Extract the [x, y] coordinate from the center of the cell holding the provided text.  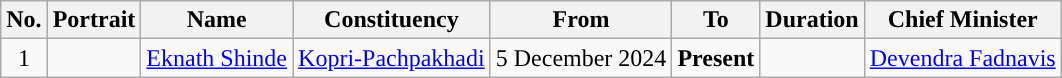
No. [24, 20]
1 [24, 58]
Constituency [392, 20]
From [581, 20]
Chief Minister [962, 20]
Eknath Shinde [217, 58]
Devendra Fadnavis [962, 58]
Kopri-Pachpakhadi [392, 58]
5 December 2024 [581, 58]
Name [217, 20]
To [716, 20]
Portrait [94, 20]
Present [716, 58]
Duration [812, 20]
